Capture the cell that displays the provided text and extract its (X, Y) central coordinate. 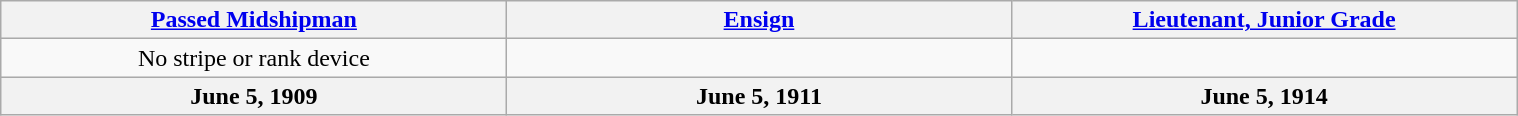
No stripe or rank device (254, 58)
Ensign (758, 20)
June 5, 1911 (758, 96)
June 5, 1909 (254, 96)
June 5, 1914 (1264, 96)
Passed Midshipman (254, 20)
Lieutenant, Junior Grade (1264, 20)
